Return the [x, y] coordinate for the center point of the cell that contains the specified text.  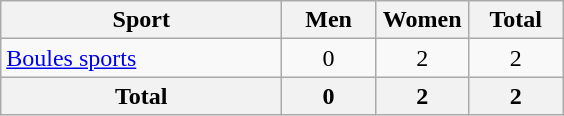
Men [329, 20]
Boules sports [142, 58]
Sport [142, 20]
Women [422, 20]
